For the text-containing cell, return its midpoint in (x, y) coordinate format. 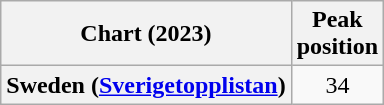
Sweden (Sverigetopplistan) (146, 85)
Chart (2023) (146, 34)
Peakposition (337, 34)
34 (337, 85)
